From the cell containing the given text, extract its center point as [x, y] coordinate. 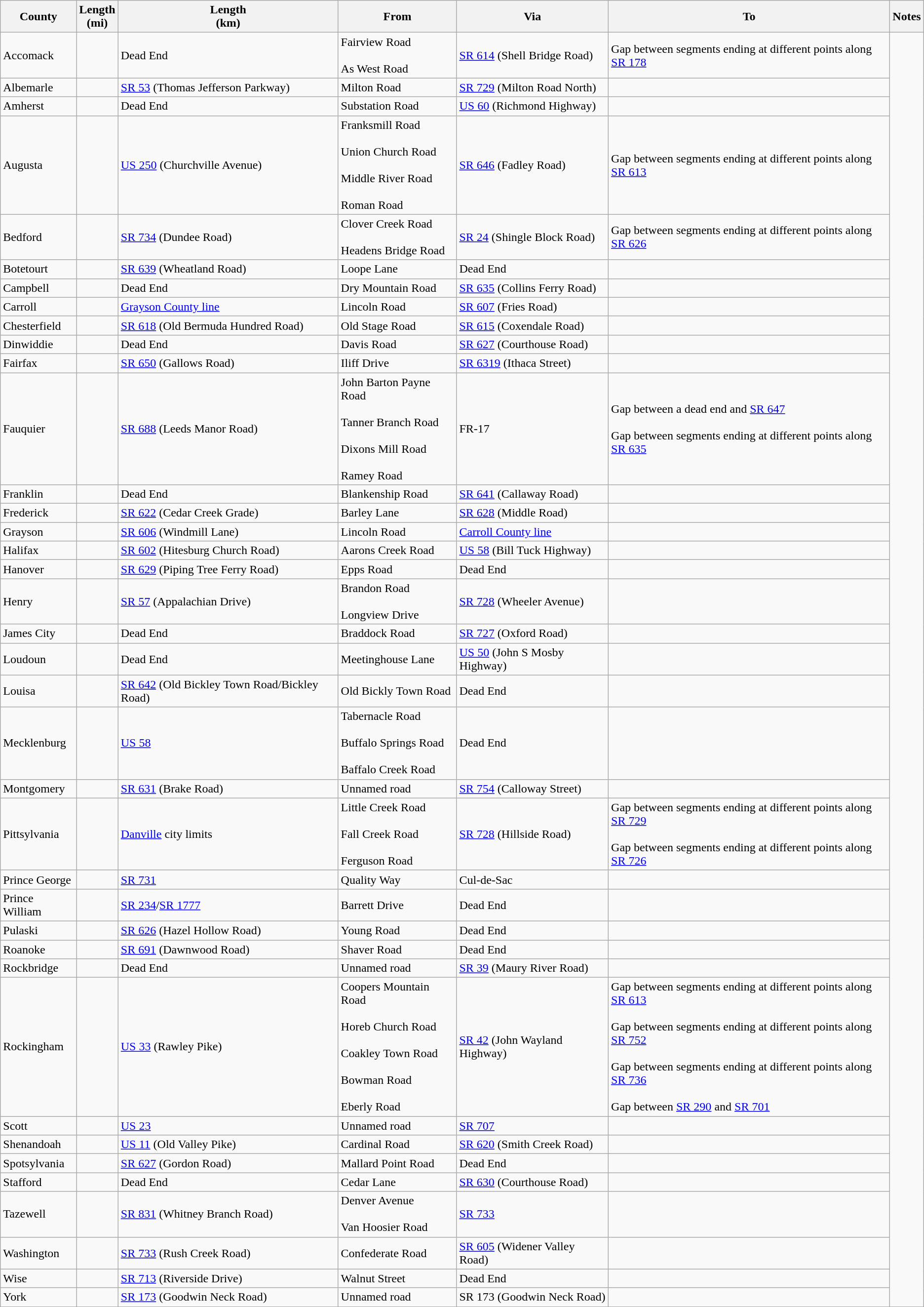
SR 713 (Riverside Drive) [228, 1278]
SR 607 (Fries Road) [533, 307]
SR 615 (Coxendale Road) [533, 325]
Stafford [38, 1182]
SR 626 (Hazel Hollow Road) [228, 930]
Length(km) [228, 17]
County [38, 17]
Quality Way [397, 879]
Halifax [38, 551]
Length(mi) [97, 17]
Braddock Road [397, 634]
SR 635 (Collins Ferry Road) [533, 288]
SR 646 (Fadley Road) [533, 165]
SR 53 (Thomas Jefferson Parkway) [228, 87]
US 33 (Rawley Pike) [228, 1047]
Old Stage Road [397, 325]
Barley Lane [397, 513]
Gap between segments ending at different points along SR 626 [749, 237]
Hanover [38, 569]
SR 618 (Old Bermuda Hundred Road) [228, 325]
Milton Road [397, 87]
Montgomery [38, 789]
SR 627 (Gordon Road) [228, 1163]
SR 728 (Wheeler Avenue) [533, 601]
Scott [38, 1126]
US 60 (Richmond Highway) [533, 106]
Gap between segments ending at different points along SR 729Gap between segments ending at different points along SR 726 [749, 834]
Pittsylvania [38, 834]
Franklin [38, 494]
SR 234/SR 1777 [228, 905]
Denver AvenueVan Hoosier Road [397, 1214]
Gap between segments ending at different points along SR 613 [749, 165]
US 11 (Old Valley Pike) [228, 1145]
Old Bickly Town Road [397, 691]
James City [38, 634]
Campbell [38, 288]
US 250 (Churchville Avenue) [228, 165]
Accomack [38, 55]
Augusta [38, 165]
Substation Road [397, 106]
SR 641 (Callaway Road) [533, 494]
Fairfax [38, 363]
Henry [38, 601]
SR 602 (Hitesburg Church Road) [228, 551]
Fauquier [38, 429]
SR 629 (Piping Tree Ferry Road) [228, 569]
SR 731 [228, 879]
Little Creek RoadFall Creek RoadFerguson Road [397, 834]
Gap between a dead end and SR 647Gap between segments ending at different points along SR 635 [749, 429]
SR 620 (Smith Creek Road) [533, 1145]
Roanoke [38, 950]
Confederate Road [397, 1253]
Wise [38, 1278]
Rockingham [38, 1047]
Barrett Drive [397, 905]
SR 24 (Shingle Block Road) [533, 237]
SR 39 (Maury River Road) [533, 968]
Dinwiddie [38, 344]
Loope Lane [397, 269]
SR 627 (Courthouse Road) [533, 344]
Aarons Creek Road [397, 551]
US 50 (John S Mosby Highway) [533, 659]
Notes [907, 17]
Washington [38, 1253]
US 23 [228, 1126]
SR 642 (Old Bickley Town Road/Bickley Road) [228, 691]
SR 639 (Wheatland Road) [228, 269]
Tabernacle RoadBuffalo Springs RoadBaffalo Creek Road [397, 743]
Amherst [38, 106]
Walnut Street [397, 1278]
Young Road [397, 930]
Chesterfield [38, 325]
Albemarle [38, 87]
SR 42 (John Wayland Highway) [533, 1047]
Franksmill RoadUnion Church RoadMiddle River RoadRoman Road [397, 165]
Brandon RoadLongview Drive [397, 601]
Danville city limits [228, 834]
Cedar Lane [397, 1182]
Gap between segments ending at different points along SR 178 [749, 55]
Spotsylvania [38, 1163]
York [38, 1297]
SR 622 (Cedar Creek Grade) [228, 513]
Cardinal Road [397, 1145]
SR 831 (Whitney Branch Road) [228, 1214]
SR 754 (Calloway Street) [533, 789]
To [749, 17]
Grayson County line [228, 307]
SR 6319 (Ithaca Street) [533, 363]
Botetourt [38, 269]
Blankenship Road [397, 494]
FR-17 [533, 429]
Prince George [38, 879]
Carroll County line [533, 532]
SR 57 (Appalachian Drive) [228, 601]
Epps Road [397, 569]
Carroll [38, 307]
Frederick [38, 513]
Davis Road [397, 344]
SR 728 (Hillside Road) [533, 834]
SR 650 (Gallows Road) [228, 363]
SR 630 (Courthouse Road) [533, 1182]
Meetinghouse Lane [397, 659]
Clover Creek RoadHeadens Bridge Road [397, 237]
SR 688 (Leeds Manor Road) [228, 429]
Mecklenburg [38, 743]
Shaver Road [397, 950]
Loudoun [38, 659]
SR 631 (Brake Road) [228, 789]
SR 605 (Widener Valley Road) [533, 1253]
Rockbridge [38, 968]
Dry Mountain Road [397, 288]
SR 707 [533, 1126]
Tazewell [38, 1214]
Bedford [38, 237]
Louisa [38, 691]
US 58 [228, 743]
Via [533, 17]
Fairview RoadAs West Road [397, 55]
John Barton Payne RoadTanner Branch RoadDixons Mill RoadRamey Road [397, 429]
SR 727 (Oxford Road) [533, 634]
Pulaski [38, 930]
SR 614 (Shell Bridge Road) [533, 55]
SR 606 (Windmill Lane) [228, 532]
Prince William [38, 905]
Mallard Point Road [397, 1163]
SR 733 [533, 1214]
US 58 (Bill Tuck Highway) [533, 551]
Shenandoah [38, 1145]
SR 691 (Dawnwood Road) [228, 950]
SR 734 (Dundee Road) [228, 237]
From [397, 17]
Iliff Drive [397, 363]
Cul-de-Sac [533, 879]
Coopers Mountain RoadHoreb Church RoadCoakley Town RoadBowman RoadEberly Road [397, 1047]
Grayson [38, 532]
SR 628 (Middle Road) [533, 513]
SR 729 (Milton Road North) [533, 87]
SR 733 (Rush Creek Road) [228, 1253]
